Output the [X, Y] coordinate of the center of the cell containing the given text.  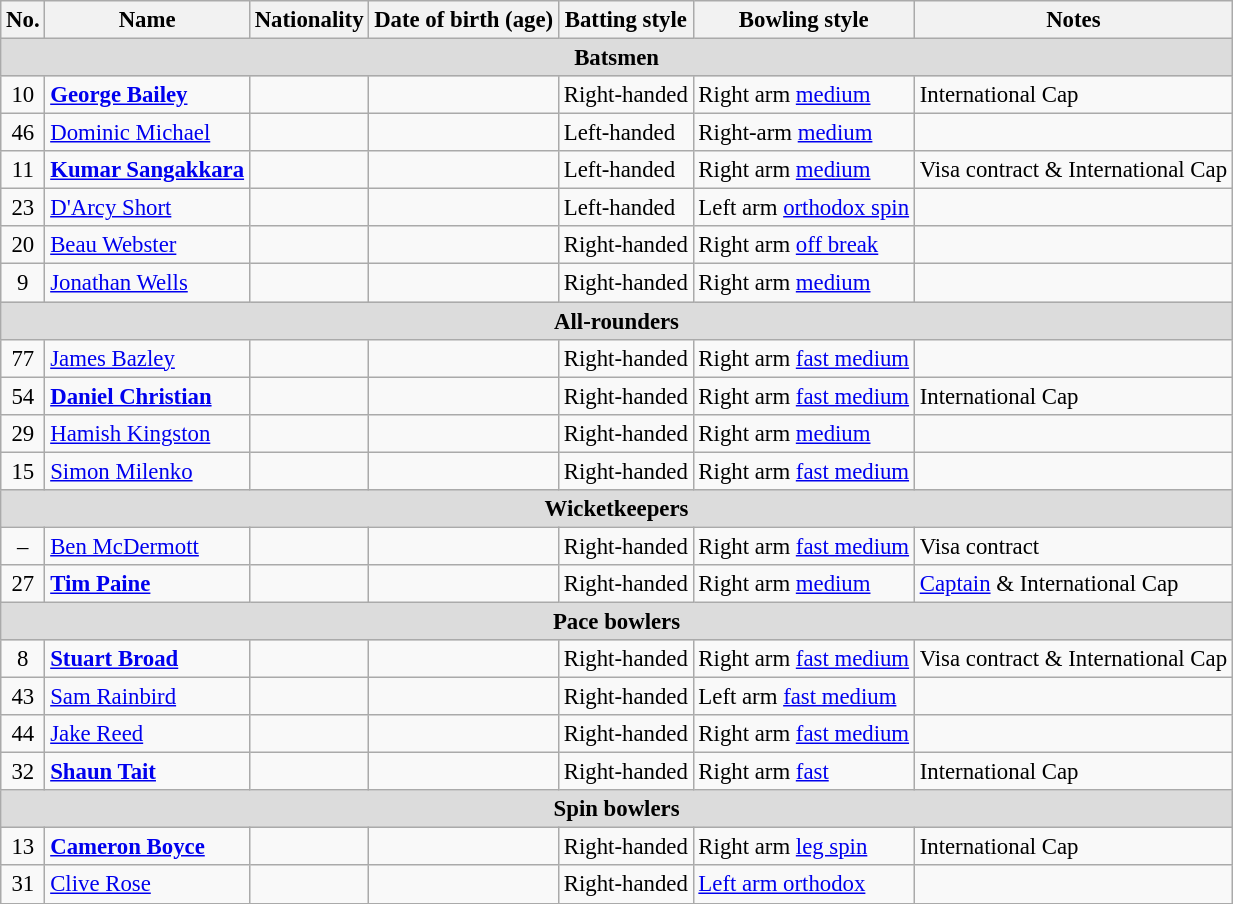
No. [23, 20]
31 [23, 885]
20 [23, 245]
All-rounders [617, 321]
Right arm leg spin [804, 847]
77 [23, 358]
32 [23, 772]
Daniel Christian [147, 396]
43 [23, 697]
44 [23, 734]
George Bailey [147, 95]
Right-arm medium [804, 133]
Simon Milenko [147, 471]
23 [23, 208]
Jonathan Wells [147, 283]
9 [23, 283]
Batsmen [617, 58]
Kumar Sangakkara [147, 170]
Jake Reed [147, 734]
Pace bowlers [617, 621]
James Bazley [147, 358]
29 [23, 433]
Nationality [308, 20]
Visa contract [1073, 546]
Right arm off break [804, 245]
Date of birth (age) [464, 20]
Beau Webster [147, 245]
46 [23, 133]
Tim Paine [147, 584]
Shaun Tait [147, 772]
Captain & International Cap [1073, 584]
D'Arcy Short [147, 208]
Hamish Kingston [147, 433]
Dominic Michael [147, 133]
– [23, 546]
Stuart Broad [147, 659]
15 [23, 471]
Wicketkeepers [617, 509]
54 [23, 396]
Notes [1073, 20]
10 [23, 95]
Left arm fast medium [804, 697]
Batting style [626, 20]
Sam Rainbird [147, 697]
8 [23, 659]
Left arm orthodox spin [804, 208]
Right arm fast [804, 772]
Name [147, 20]
Bowling style [804, 20]
Left arm orthodox [804, 885]
13 [23, 847]
11 [23, 170]
Ben McDermott [147, 546]
Clive Rose [147, 885]
Cameron Boyce [147, 847]
Spin bowlers [617, 809]
27 [23, 584]
